Return the [X, Y] coordinate for the center point of the cell that contains the specified text.  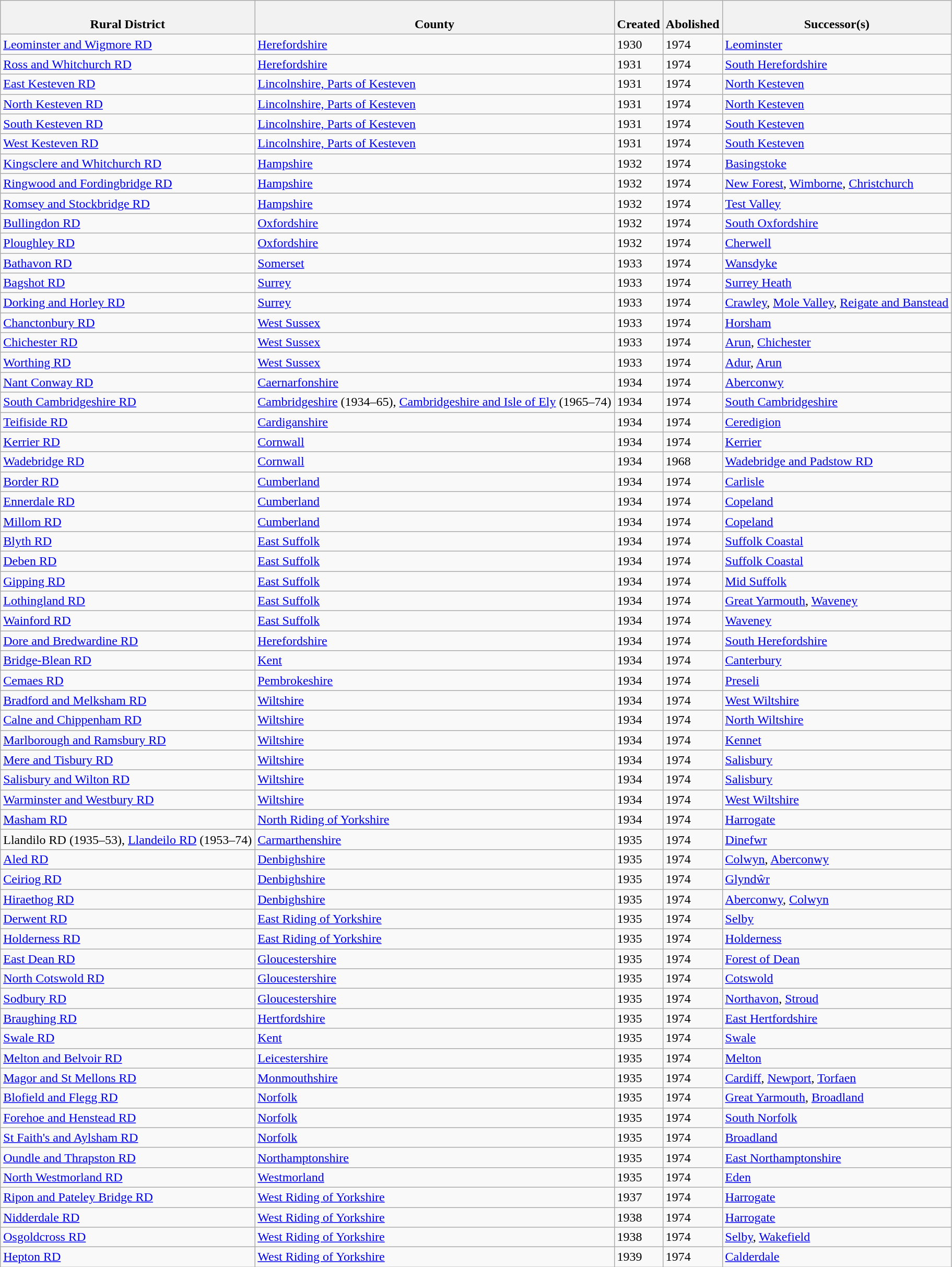
Sodbury RD [127, 999]
Successor(s) [837, 18]
Colwyn, Aberconwy [837, 859]
Holderness RD [127, 939]
Cemaes RD [127, 681]
North Riding of Yorkshire [434, 819]
Melton [837, 1058]
Glyndŵr [837, 879]
Bradford and Melksham RD [127, 700]
Westmorland [434, 1177]
Llandilo RD (1935–53), Llandeilo RD (1953–74) [127, 839]
Leominster and Wigmore RD [127, 44]
Worthing RD [127, 362]
Teifiside RD [127, 422]
Cherwell [837, 243]
Kennet [837, 740]
Melton and Belvoir RD [127, 1058]
Wansdyke [837, 263]
Canterbury [837, 661]
Leicestershire [434, 1058]
Aberconwy [837, 382]
North Wiltshire [837, 720]
Kingsclere and Whitchurch RD [127, 163]
Great Yarmouth, Broadland [837, 1098]
New Forest, Wimborne, Christchurch [837, 183]
Blofield and Flegg RD [127, 1098]
Nant Conway RD [127, 382]
South Cambridgeshire RD [127, 402]
North Westmorland RD [127, 1177]
Bathavon RD [127, 263]
Monmouthshire [434, 1078]
Masham RD [127, 819]
Bridge-Blean RD [127, 661]
North Kesteven RD [127, 104]
Holderness [837, 939]
Cardiganshire [434, 422]
County [434, 18]
Northavon, Stroud [837, 999]
Somerset [434, 263]
East Kesteven RD [127, 84]
Nidderdale RD [127, 1217]
Kerrier RD [127, 442]
Forehoe and Henstead RD [127, 1118]
Wainford RD [127, 621]
Hiraethog RD [127, 899]
Braughing RD [127, 1018]
Romsey and Stockbridge RD [127, 203]
Great Yarmouth, Waveney [837, 601]
Millom RD [127, 521]
Leominster [837, 44]
Selby, Wakefield [837, 1237]
Lothingland RD [127, 601]
Bullingdon RD [127, 223]
Horsham [837, 323]
Derwent RD [127, 919]
Basingstoke [837, 163]
East Hertfordshire [837, 1018]
Created [638, 18]
North Cotswold RD [127, 979]
Deben RD [127, 561]
Gipping RD [127, 581]
Northamptonshire [434, 1157]
Selby [837, 919]
Adur, Arun [837, 362]
Carmarthenshire [434, 839]
Dore and Bredwardine RD [127, 641]
Test Valley [837, 203]
Waveney [837, 621]
Pembrokeshire [434, 681]
South Kesteven RD [127, 124]
Carlisle [837, 482]
South Oxfordshire [837, 223]
Calderdale [837, 1257]
1937 [638, 1197]
South Cambridgeshire [837, 402]
Kerrier [837, 442]
East Northamptonshire [837, 1157]
Ceredigion [837, 422]
Mid Suffolk [837, 581]
Caernarfonshire [434, 382]
Chanctonbury RD [127, 323]
Arun, Chichester [837, 343]
1930 [638, 44]
Warminster and Westbury RD [127, 800]
Osgoldcross RD [127, 1237]
Hepton RD [127, 1257]
Border RD [127, 482]
Ceiriog RD [127, 879]
Preseli [837, 681]
Hertfordshire [434, 1018]
Surrey Heath [837, 283]
West Kesteven RD [127, 144]
Marlborough and Ramsbury RD [127, 740]
Ross and Whitchurch RD [127, 64]
East Dean RD [127, 959]
Cardiff, Newport, Torfaen [837, 1078]
Swale [837, 1038]
South Norfolk [837, 1118]
Dorking and Horley RD [127, 303]
Eden [837, 1177]
Crawley, Mole Valley, Reigate and Banstead [837, 303]
Calne and Chippenham RD [127, 720]
Cambridgeshire (1934–65), Cambridgeshire and Isle of Ely (1965–74) [434, 402]
Chichester RD [127, 343]
1968 [692, 462]
Magor and St Mellons RD [127, 1078]
Oundle and Thrapston RD [127, 1157]
Salisbury and Wilton RD [127, 780]
Mere and Tisbury RD [127, 760]
Dinefwr [837, 839]
Bagshot RD [127, 283]
Aled RD [127, 859]
Ennerdale RD [127, 501]
1939 [638, 1257]
Abolished [692, 18]
Wadebridge and Padstow RD [837, 462]
Broadland [837, 1137]
Ringwood and Fordingbridge RD [127, 183]
Blyth RD [127, 541]
St Faith's and Aylsham RD [127, 1137]
Cotswold [837, 979]
Rural District [127, 18]
Ripon and Pateley Bridge RD [127, 1197]
Ploughley RD [127, 243]
Aberconwy, Colwyn [837, 899]
Forest of Dean [837, 959]
Swale RD [127, 1038]
Wadebridge RD [127, 462]
